Extract the (X, Y) coordinate from the center of the cell holding the provided text.  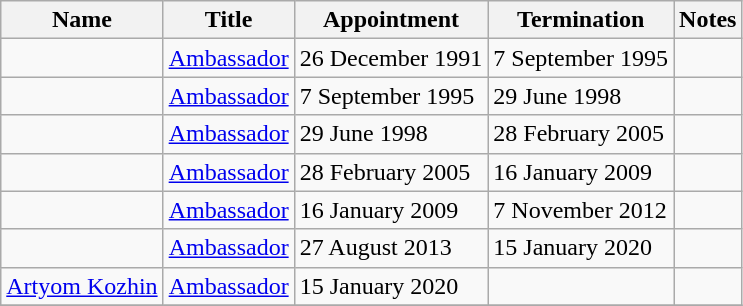
7 November 2012 (581, 210)
Termination (581, 20)
Name (82, 20)
Title (228, 20)
Artyom Kozhin (82, 286)
27 August 2013 (391, 248)
Appointment (391, 20)
Notes (708, 20)
26 December 1991 (391, 58)
